Locate the cell with the specified text and output its [x, y] center coordinate. 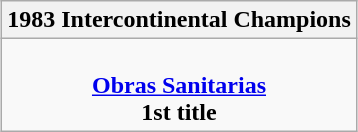
Obras Sanitarias 1st title [180, 85]
1983 Intercontinental Champions [180, 20]
